Determine the (X, Y) coordinate at the center of the cell enclosing the given text.  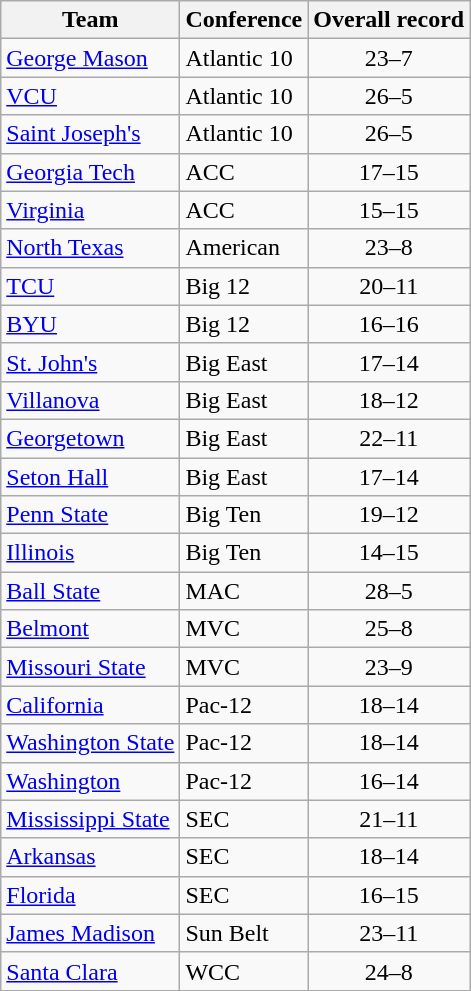
16–16 (389, 324)
23–8 (389, 248)
21–11 (389, 819)
Georgetown (90, 438)
Illinois (90, 553)
28–5 (389, 591)
Team (90, 20)
18–12 (389, 400)
Overall record (389, 20)
Missouri State (90, 667)
MAC (244, 591)
20–11 (389, 286)
James Madison (90, 933)
17–15 (389, 172)
23–7 (389, 58)
Virginia (90, 210)
Washington State (90, 743)
Arkansas (90, 857)
WCC (244, 971)
Penn State (90, 515)
St. John's (90, 362)
American (244, 248)
Villanova (90, 400)
Georgia Tech (90, 172)
24–8 (389, 971)
Ball State (90, 591)
Conference (244, 20)
22–11 (389, 438)
16–15 (389, 895)
Saint Joseph's (90, 134)
Belmont (90, 629)
23–11 (389, 933)
25–8 (389, 629)
Washington (90, 781)
16–14 (389, 781)
VCU (90, 96)
14–15 (389, 553)
Seton Hall (90, 477)
North Texas (90, 248)
Santa Clara (90, 971)
Sun Belt (244, 933)
Florida (90, 895)
George Mason (90, 58)
19–12 (389, 515)
TCU (90, 286)
23–9 (389, 667)
California (90, 705)
15–15 (389, 210)
Mississippi State (90, 819)
BYU (90, 324)
